Search for the cell housing the specified text and yield its [X, Y] center coordinate. 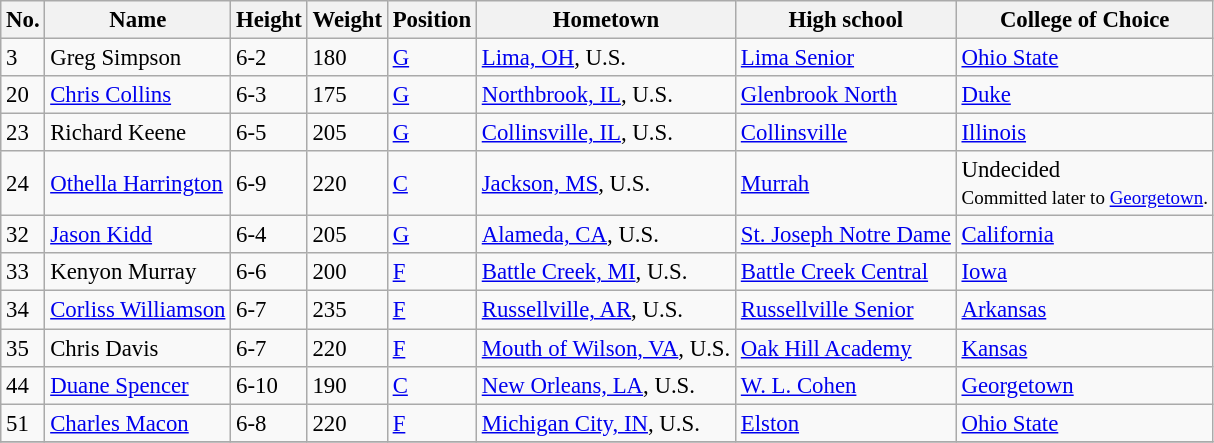
Alameda, CA, U.S. [606, 235]
175 [347, 95]
Jason Kidd [138, 235]
Othella Harrington [138, 184]
College of Choice [1084, 20]
Position [432, 20]
44 [23, 385]
Kansas [1084, 348]
Duane Spencer [138, 385]
190 [347, 385]
3 [23, 58]
Charles Macon [138, 423]
New Orleans, LA, U.S. [606, 385]
Georgetown [1084, 385]
51 [23, 423]
Hometown [606, 20]
Weight [347, 20]
6-8 [269, 423]
No. [23, 20]
6-4 [269, 235]
Corliss Williamson [138, 310]
Name [138, 20]
34 [23, 310]
Russellville Senior [846, 310]
Height [269, 20]
6-9 [269, 184]
Michigan City, IN, U.S. [606, 423]
Lima Senior [846, 58]
Collinsville, IL, U.S. [606, 133]
Collinsville [846, 133]
California [1084, 235]
Kenyon Murray [138, 273]
Jackson, MS, U.S. [606, 184]
Battle Creek, MI, U.S. [606, 273]
20 [23, 95]
Arkansas [1084, 310]
Iowa [1084, 273]
24 [23, 184]
6-5 [269, 133]
200 [347, 273]
Battle Creek Central [846, 273]
W. L. Cohen [846, 385]
6-3 [269, 95]
23 [23, 133]
32 [23, 235]
Oak Hill Academy [846, 348]
6-2 [269, 58]
Mouth of Wilson, VA, U.S. [606, 348]
Northbrook, IL, U.S. [606, 95]
UndecidedCommitted later to Georgetown. [1084, 184]
Chris Davis [138, 348]
235 [347, 310]
35 [23, 348]
33 [23, 273]
Illinois [1084, 133]
6-10 [269, 385]
St. Joseph Notre Dame [846, 235]
Murrah [846, 184]
6-6 [269, 273]
Russellville, AR, U.S. [606, 310]
Greg Simpson [138, 58]
Elston [846, 423]
Chris Collins [138, 95]
High school [846, 20]
Lima, OH, U.S. [606, 58]
180 [347, 58]
Richard Keene [138, 133]
Duke [1084, 95]
Glenbrook North [846, 95]
